Identify which cell holds the provided text, then report its [X, Y] central coordinate. 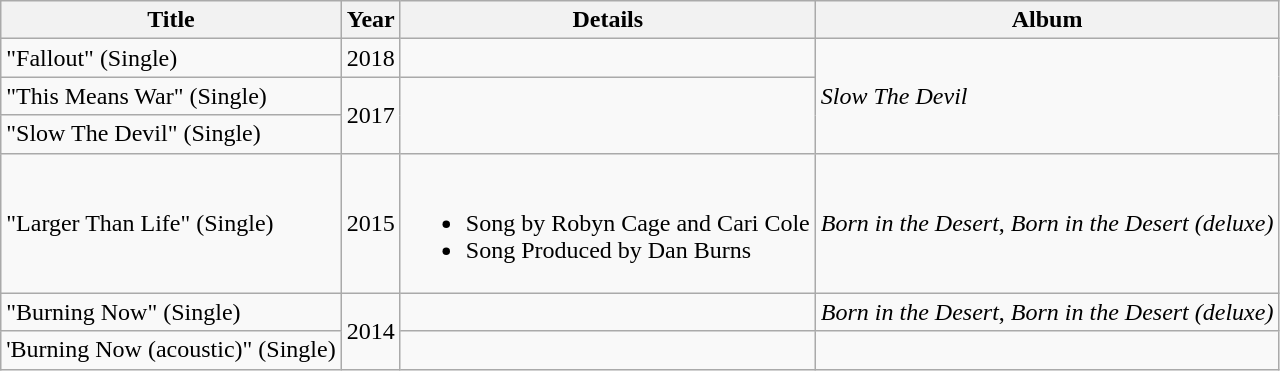
"Larger Than Life" (Single) [171, 223]
"Slow The Devil" (Single) [171, 134]
"This Means War" (Single) [171, 96]
Song by Robyn Cage and Cari ColeSong Produced by Dan Burns [608, 223]
Title [171, 20]
Details [608, 20]
2018 [370, 58]
2015 [370, 223]
"Burning Now" (Single) [171, 312]
"Fallout" (Single) [171, 58]
Album [1047, 20]
2014 [370, 331]
Year [370, 20]
'Burning Now (acoustic)" (Single) [171, 350]
2017 [370, 115]
Slow The Devil [1047, 96]
